Detect which cell encompasses the target text, then output its (x, y) center coordinate. 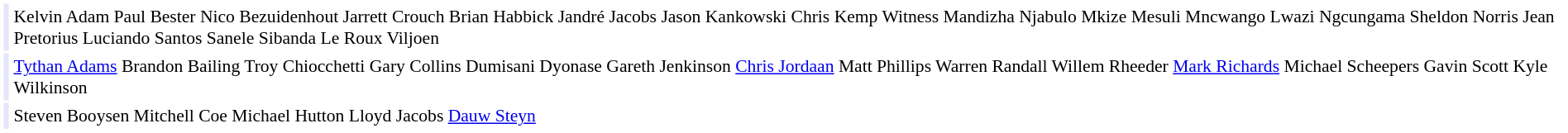
Steven Booysen Mitchell Coe Michael Hutton Lloyd Jacobs Dauw Steyn (788, 116)
